Extract the (X, Y) coordinate from the center of the cell holding the provided text.  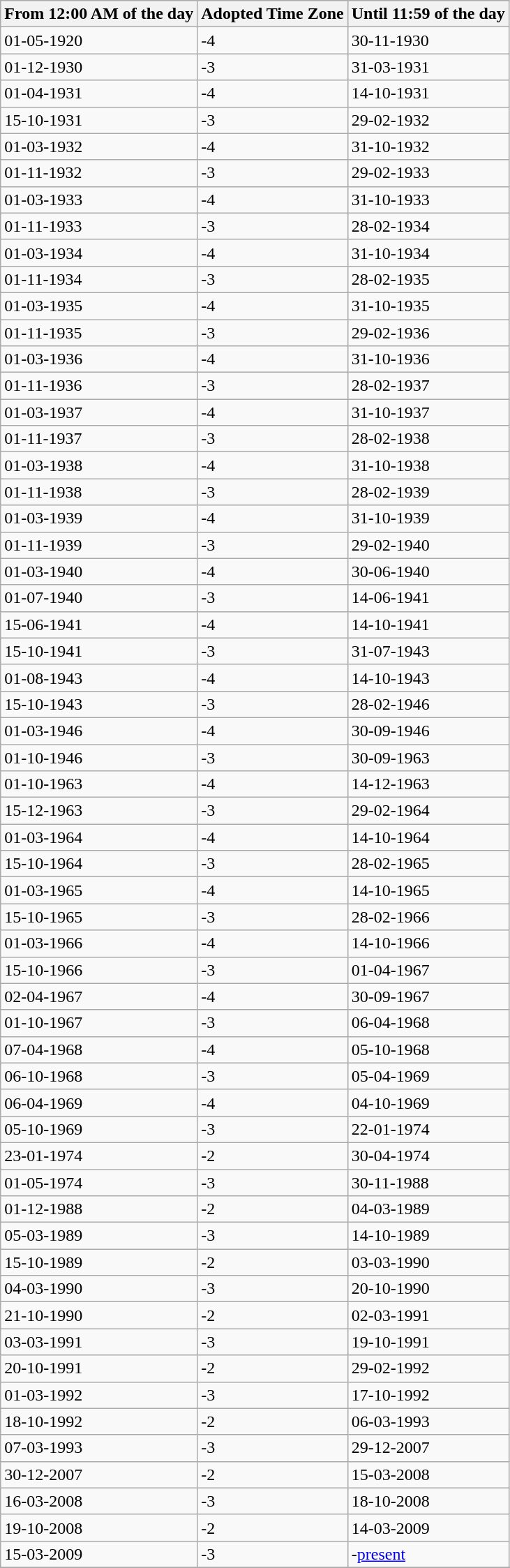
01-10-1963 (99, 784)
16-03-2008 (99, 1501)
20-10-1991 (99, 1368)
28-02-1966 (428, 917)
31-10-1934 (428, 253)
30-04-1974 (428, 1156)
28-02-1938 (428, 439)
01-03-1938 (99, 465)
29-02-1932 (428, 120)
15-10-1941 (99, 651)
01-03-1935 (99, 306)
Adopted Time Zone (273, 14)
01-11-1932 (99, 173)
19-10-2008 (99, 1528)
01-03-1939 (99, 518)
Until 11:59 of the day (428, 14)
03-03-1991 (99, 1342)
15-06-1941 (99, 625)
01-04-1931 (99, 94)
01-03-1936 (99, 359)
01-11-1937 (99, 439)
01-11-1934 (99, 279)
31-10-1937 (428, 412)
20-10-1990 (428, 1289)
22-01-1974 (428, 1129)
01-08-1943 (99, 678)
14-10-1964 (428, 837)
30-09-1967 (428, 996)
31-03-1931 (428, 67)
04-03-1990 (99, 1289)
17-10-1992 (428, 1395)
07-04-1968 (99, 1050)
01-12-1988 (99, 1209)
14-12-1963 (428, 784)
29-12-2007 (428, 1448)
15-10-1943 (99, 704)
31-10-1932 (428, 147)
14-10-1931 (428, 94)
31-10-1939 (428, 518)
01-03-1965 (99, 890)
15-12-1963 (99, 811)
31-10-1935 (428, 306)
05-10-1969 (99, 1129)
14-10-1965 (428, 890)
28-02-1935 (428, 279)
01-12-1930 (99, 67)
05-10-1968 (428, 1050)
06-04-1968 (428, 1023)
14-06-1941 (428, 598)
31-10-1933 (428, 200)
14-10-1943 (428, 678)
30-09-1963 (428, 757)
30-12-2007 (99, 1474)
From 12:00 AM of the day (99, 14)
05-03-1989 (99, 1236)
01-11-1936 (99, 386)
30-09-1946 (428, 731)
04-03-1989 (428, 1209)
31-07-1943 (428, 651)
28-02-1934 (428, 226)
01-05-1920 (99, 40)
01-04-1967 (428, 970)
15-10-1966 (99, 970)
30-11-1988 (428, 1183)
01-03-1932 (99, 147)
02-04-1967 (99, 996)
01-03-1964 (99, 837)
29-02-1936 (428, 333)
01-11-1939 (99, 545)
23-01-1974 (99, 1156)
01-03-1946 (99, 731)
01-03-1992 (99, 1395)
28-02-1939 (428, 492)
01-11-1935 (99, 333)
29-02-1964 (428, 811)
30-06-1940 (428, 572)
15-03-2008 (428, 1474)
01-11-1938 (99, 492)
15-10-1931 (99, 120)
18-10-1992 (99, 1421)
28-02-1937 (428, 386)
29-02-1992 (428, 1368)
29-02-1933 (428, 173)
29-02-1940 (428, 545)
03-03-1990 (428, 1262)
01-11-1933 (99, 226)
18-10-2008 (428, 1501)
06-04-1969 (99, 1103)
28-02-1965 (428, 864)
15-10-1965 (99, 917)
-present (428, 1554)
01-03-1937 (99, 412)
15-10-1989 (99, 1262)
01-10-1967 (99, 1023)
19-10-1991 (428, 1342)
01-03-1934 (99, 253)
15-03-2009 (99, 1554)
01-03-1940 (99, 572)
06-10-1968 (99, 1076)
14-10-1941 (428, 625)
01-03-1966 (99, 943)
31-10-1936 (428, 359)
07-03-1993 (99, 1448)
01-07-1940 (99, 598)
31-10-1938 (428, 465)
05-04-1969 (428, 1076)
14-10-1966 (428, 943)
04-10-1969 (428, 1103)
30-11-1930 (428, 40)
02-03-1991 (428, 1315)
01-05-1974 (99, 1183)
21-10-1990 (99, 1315)
01-03-1933 (99, 200)
14-10-1989 (428, 1236)
01-10-1946 (99, 757)
14-03-2009 (428, 1528)
28-02-1946 (428, 704)
06-03-1993 (428, 1421)
15-10-1964 (99, 864)
